Detect which cell encompasses the target text, then output its (x, y) center coordinate. 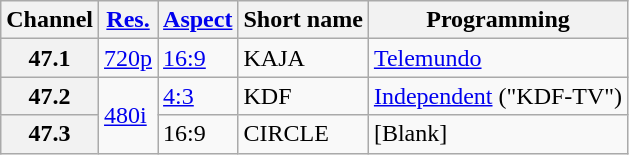
[Blank] (498, 134)
Independent ("KDF-TV") (498, 96)
KDF (303, 96)
Res. (128, 20)
Short name (303, 20)
47.3 (50, 134)
720p (128, 58)
Aspect (198, 20)
CIRCLE (303, 134)
47.1 (50, 58)
4:3 (198, 96)
480i (128, 115)
Channel (50, 20)
Telemundo (498, 58)
Programming (498, 20)
47.2 (50, 96)
KAJA (303, 58)
